Find where the given text appears and provide that cell's center as (X, Y) coordinate. 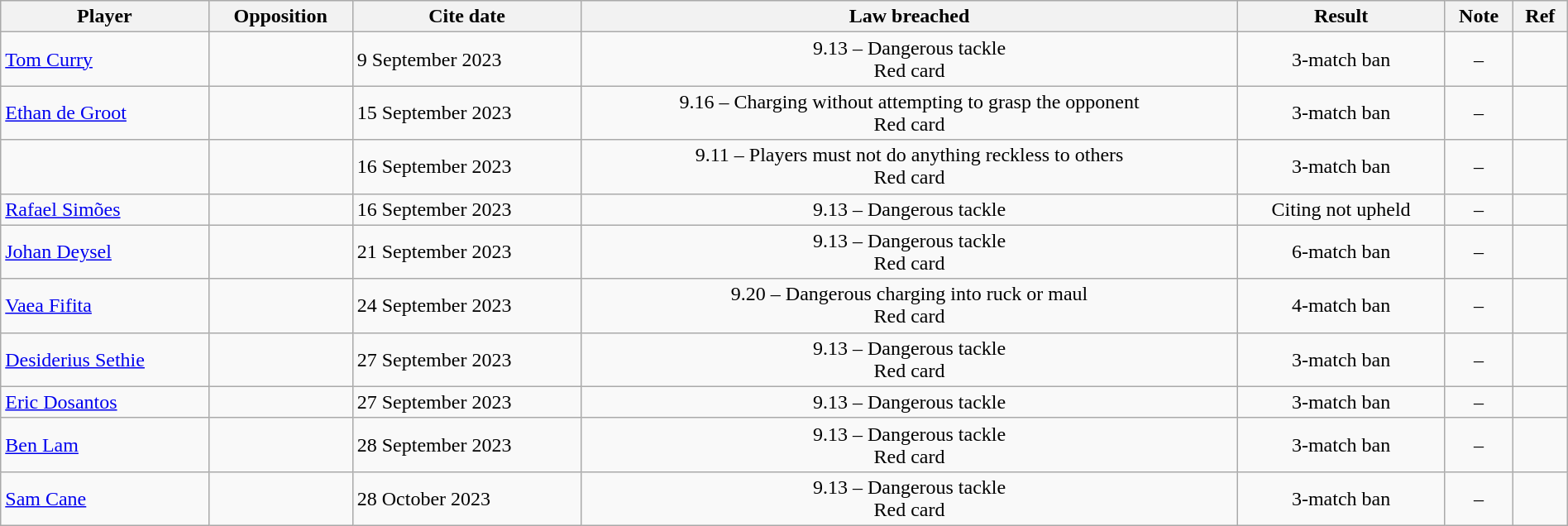
24 September 2023 (466, 306)
Tom Curry (104, 60)
Desiderius Sethie (104, 359)
Ben Lam (104, 445)
Ethan de Groot (104, 112)
Johan Deysel (104, 251)
Rafael Simões (104, 209)
Result (1341, 17)
9.20 – Dangerous charging into ruck or maulRed card (910, 306)
15 September 2023 (466, 112)
4-match ban (1341, 306)
28 September 2023 (466, 445)
6-match ban (1341, 251)
Player (104, 17)
21 September 2023 (466, 251)
Citing not upheld (1341, 209)
Sam Cane (104, 498)
9.11 – Players must not do anything reckless to othersRed card (910, 167)
Opposition (280, 17)
Law breached (910, 17)
28 October 2023 (466, 498)
Eric Dosantos (104, 402)
9 September 2023 (466, 60)
9.16 – Charging without attempting to grasp the opponentRed card (910, 112)
Vaea Fifita (104, 306)
Ref (1540, 17)
Cite date (466, 17)
Note (1479, 17)
